For the text-containing cell, return its midpoint in [x, y] coordinate format. 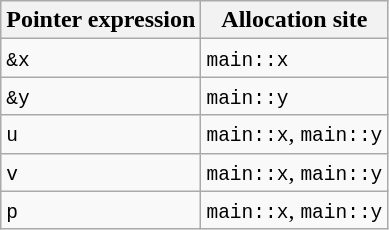
p [101, 210]
u [101, 134]
main::y [294, 96]
v [101, 172]
&x [101, 58]
Allocation site [294, 20]
Pointer expression [101, 20]
main::x [294, 58]
&y [101, 96]
